Detect which cell encompasses the target text, then output its (X, Y) center coordinate. 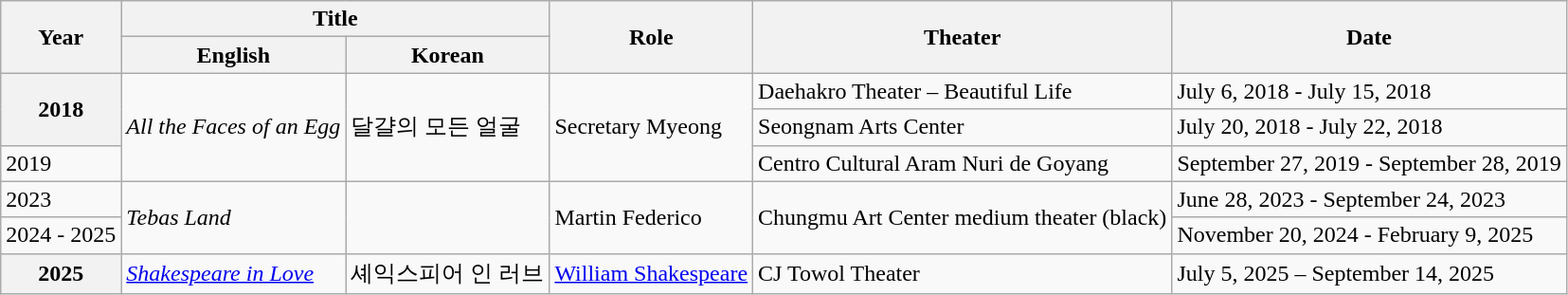
Tebas Land (233, 217)
Role (652, 37)
2018 (61, 109)
2025 (61, 273)
Martin Federico (652, 217)
July 5, 2025 – September 14, 2025 (1369, 273)
Date (1369, 37)
All the Faces of an Egg (233, 127)
Title (335, 19)
July 6, 2018 - July 15, 2018 (1369, 91)
Theater (963, 37)
CJ Towol Theater (963, 273)
July 20, 2018 - July 22, 2018 (1369, 127)
William Shakespeare (652, 273)
Seongnam Arts Center (963, 127)
2023 (61, 199)
September 27, 2019 - September 28, 2019 (1369, 163)
Shakespeare in Love (233, 273)
November 20, 2024 - February 9, 2025 (1369, 235)
2019 (61, 163)
June 28, 2023 - September 24, 2023 (1369, 199)
Secretary Myeong (652, 127)
셰익스피어 인 러브 (447, 273)
Centro Cultural Aram Nuri de Goyang (963, 163)
Year (61, 37)
Daehakro Theater – Beautiful Life (963, 91)
Korean (447, 55)
2024 - 2025 (61, 235)
달걀의 모든 얼굴 (447, 127)
Chungmu Art Center medium theater (black) (963, 217)
English (233, 55)
